Return [x, y] of the center of cell containing provided text 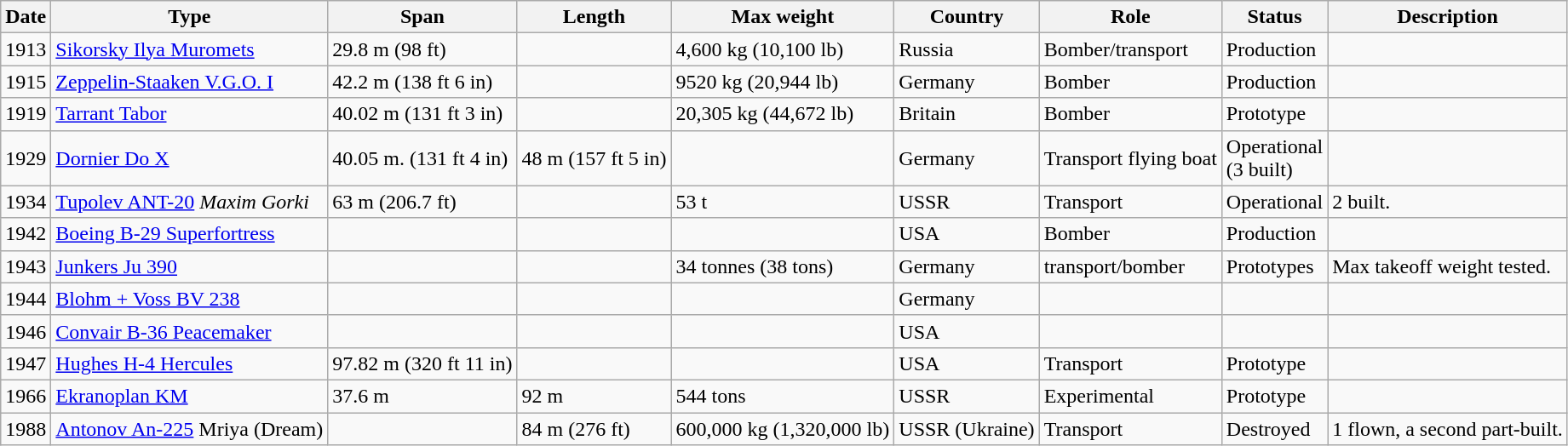
97.82 m (320 ft 11 in) [422, 363]
Status [1274, 17]
20,305 kg (44,672 lb) [783, 114]
Tarrant Tabor [189, 114]
transport/bomber [1130, 266]
29.8 m (98 ft) [422, 49]
Britain [967, 114]
1 flown, a second part-built. [1448, 428]
1934 [26, 202]
1913 [26, 49]
1946 [26, 331]
Experimental [1130, 396]
1919 [26, 114]
63 m (206.7 ft) [422, 202]
Hughes H-4 Hercules [189, 363]
544 tons [783, 396]
Ekranoplan KM [189, 396]
Max takeoff weight tested. [1448, 266]
Country [967, 17]
Russia [967, 49]
Sikorsky Ilya Muromets [189, 49]
1942 [26, 234]
Transport flying boat [1130, 158]
Antonov An-225 Mriya (Dream) [189, 428]
Operational(3 built) [1274, 158]
2 built. [1448, 202]
Date [26, 17]
37.6 m [422, 396]
1966 [26, 396]
Bomber/transport [1130, 49]
Max weight [783, 17]
9520 kg (20,944 lb) [783, 82]
Boeing B-29 Superfortress [189, 234]
92 m [594, 396]
40.02 m (131 ft 3 in) [422, 114]
Prototypes [1274, 266]
Operational [1274, 202]
1944 [26, 299]
1988 [26, 428]
48 m (157 ft 5 in) [594, 158]
Description [1448, 17]
1943 [26, 266]
4,600 kg (10,100 lb) [783, 49]
Type [189, 17]
Tupolev ANT-20 Maxim Gorki [189, 202]
53 t [783, 202]
Zeppelin-Staaken V.G.O. I [189, 82]
40.05 m. (131 ft 4 in) [422, 158]
Junkers Ju 390 [189, 266]
Dornier Do X [189, 158]
Destroyed [1274, 428]
1947 [26, 363]
34 tonnes (38 tons) [783, 266]
Role [1130, 17]
Convair B-36 Peacemaker [189, 331]
42.2 m (138 ft 6 in) [422, 82]
84 m (276 ft) [594, 428]
600,000 kg (1,320,000 lb) [783, 428]
Span [422, 17]
USSR (Ukraine) [967, 428]
1915 [26, 82]
Length [594, 17]
Blohm + Voss BV 238 [189, 299]
1929 [26, 158]
